Search for the cell housing the specified text and yield its (X, Y) center coordinate. 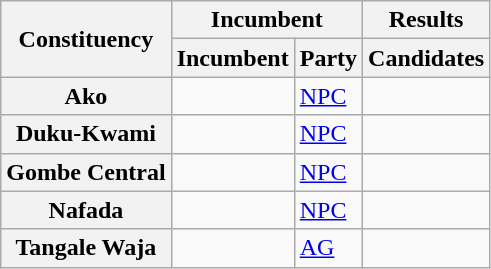
Tangale Waja (86, 248)
Nafada (86, 210)
Duku-Kwami (86, 134)
Constituency (86, 39)
Gombe Central (86, 172)
Results (426, 20)
Ako (86, 96)
AG (328, 248)
Party (328, 58)
Candidates (426, 58)
